Scan for the cell matching the given text and deliver its [X, Y] coordinate at center. 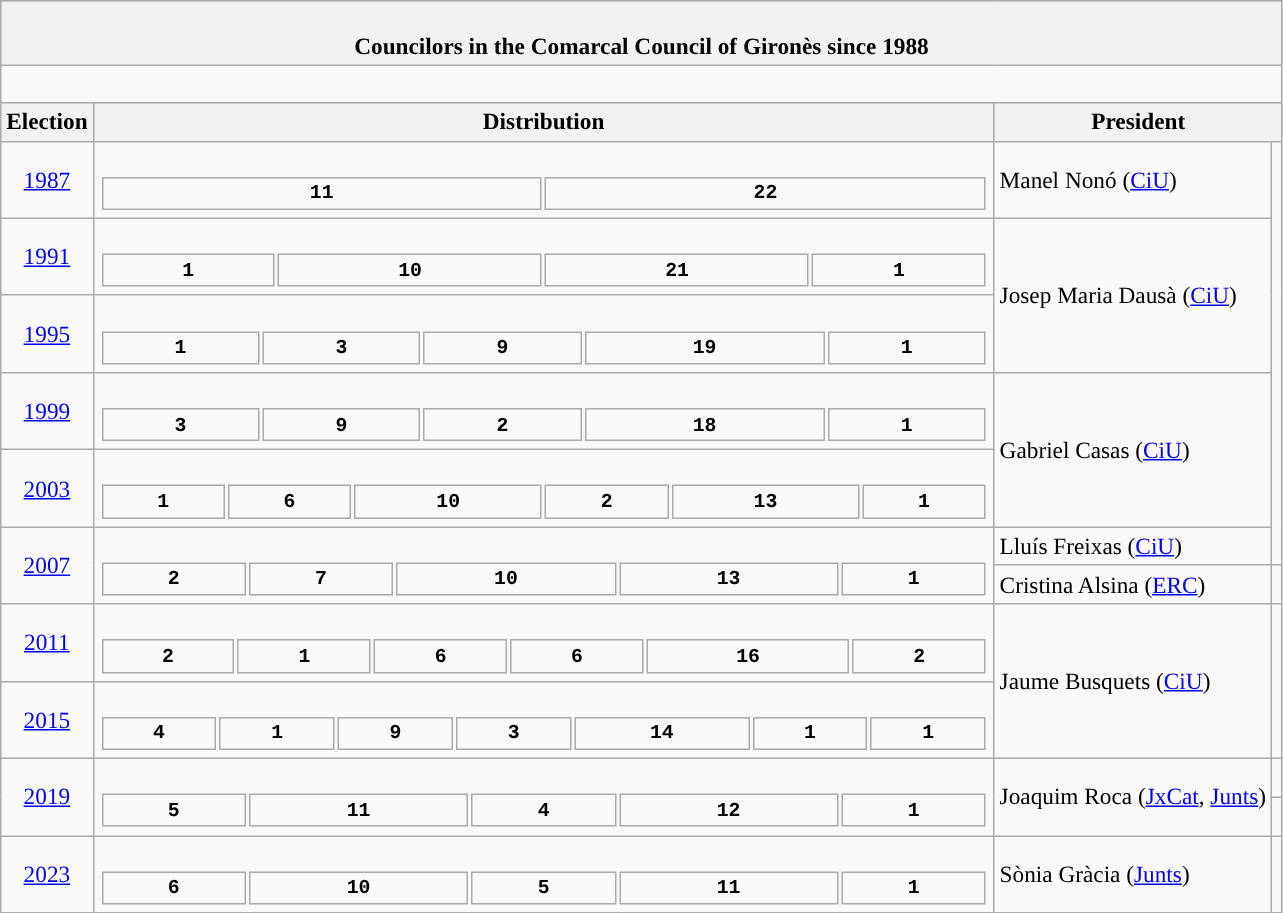
2003 [47, 488]
11 22 [544, 180]
Lluís Freixas (CiU) [1132, 546]
1999 [47, 410]
2007 [47, 564]
19 [704, 346]
14 [662, 732]
5 11 4 12 1 [544, 796]
3 9 2 18 1 [544, 410]
1 3 9 19 1 [544, 334]
Election [47, 122]
6 10 5 11 1 [544, 874]
12 [729, 810]
7 [321, 578]
1995 [47, 334]
4 1 9 3 14 1 1 [544, 720]
21 [677, 270]
2 7 10 13 1 [544, 564]
Sònia Gràcia (Junts) [1132, 874]
Josep Maria Dausà (CiU) [1132, 295]
Cristina Alsina (ERC) [1132, 584]
Joaquim Roca (JxCat, Junts) [1132, 796]
2023 [47, 874]
1 10 21 1 [544, 256]
1 6 10 2 13 1 [544, 488]
Councilors in the Comarcal Council of Gironès since 1988 [642, 32]
2011 [47, 642]
2019 [47, 796]
President [1138, 122]
Distribution [544, 122]
18 [704, 424]
16 [748, 656]
1991 [47, 256]
Jaume Busquets (CiU) [1132, 681]
1987 [47, 180]
22 [766, 192]
Manel Nonó (CiU) [1132, 180]
Gabriel Casas (CiU) [1132, 449]
2 1 6 6 16 2 [544, 642]
2015 [47, 720]
